Provide the [X, Y] coordinate of the cell's center where the given text is located.  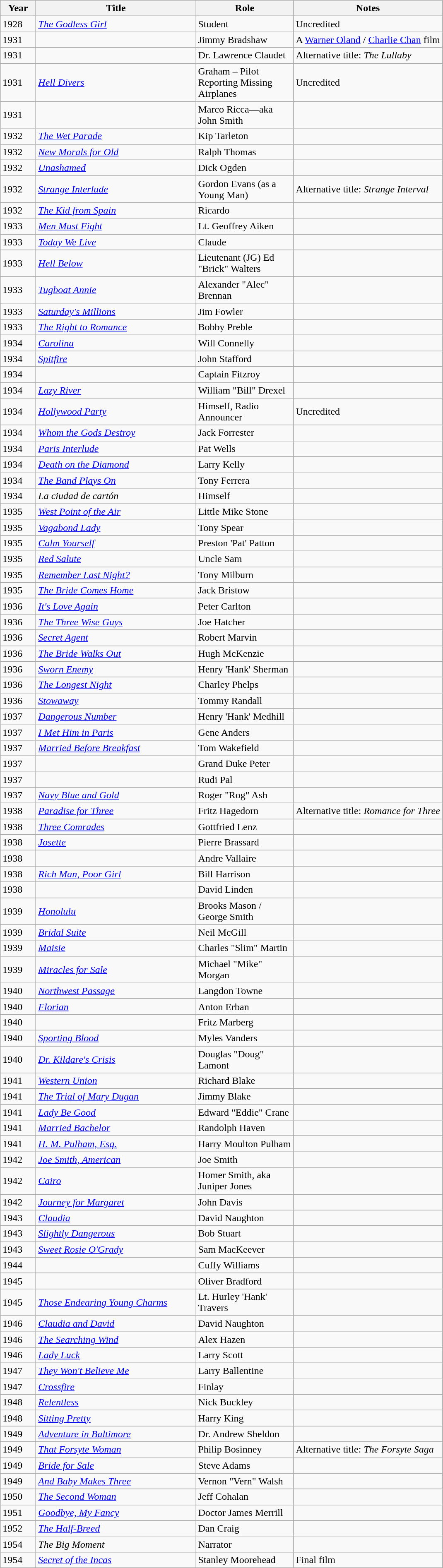
Stowaway [116, 701]
Claudia and David [116, 1323]
H. M. Pulham, Esq. [116, 1144]
Lazy River [116, 390]
Michael "Mike" Morgan [245, 969]
Hell Below [116, 263]
Student [245, 24]
Jimmy Bradshaw [245, 40]
Strange Interlude [116, 189]
Honolulu [116, 911]
Secret of the Incas [116, 1560]
Whom the Gods Destroy [116, 433]
The Half-Breed [116, 1528]
Anton Erban [245, 1006]
Tugboat Annie [116, 291]
Relentless [116, 1402]
Robert Marvin [245, 638]
Paradise for Three [116, 811]
Himself, Radio Announcer [245, 411]
Jimmy Blake [245, 1097]
The Searching Wind [116, 1340]
Bob Stuart [245, 1234]
Bobby Preble [245, 327]
Tony Ferrera [245, 480]
Miracles for Sale [116, 969]
Brooks Mason / George Smith [245, 911]
Hollywood Party [116, 411]
Steve Adams [245, 1465]
Three Comrades [116, 827]
The Godless Girl [116, 24]
Gottfried Lenz [245, 827]
Himself [245, 496]
Tommy Randall [245, 701]
And Baby Makes Three [116, 1481]
Doctor James Merrill [245, 1513]
Sworn Enemy [116, 669]
Josette [116, 843]
Men Must Fight [116, 226]
The Wet Parade [116, 136]
Alternative title: Romance for Three [368, 811]
Secret Agent [116, 638]
Myles Vanders [245, 1038]
Paris Interlude [116, 449]
Tony Milburn [245, 575]
The Bride Walks Out [116, 653]
1944 [18, 1265]
Claudia [116, 1218]
Jim Fowler [245, 312]
Larry Ballentine [245, 1371]
William "Bill" Drexel [245, 390]
Carolina [116, 343]
Claude [245, 242]
Oliver Bradford [245, 1281]
Year [18, 8]
Jack Bristow [245, 591]
Those Endearing Young Charms [116, 1302]
Douglas "Doug" Lamont [245, 1059]
Today We Live [116, 242]
Rich Man, Poor Girl [116, 874]
Dan Craig [245, 1528]
Joe Smith [245, 1160]
New Morals for Old [116, 152]
Vagabond Lady [116, 528]
Tony Spear [245, 528]
Richard Blake [245, 1081]
David Linden [245, 890]
The Second Woman [116, 1497]
Edward "Eddie" Crane [245, 1112]
Uncle Sam [245, 559]
Preston 'Pat' Patton [245, 543]
Will Connelly [245, 343]
Joe Smith, American [116, 1160]
Sam MacKeever [245, 1249]
Hell Divers [116, 82]
La ciudad de cartón [116, 496]
Sweet Rosie O'Grady [116, 1249]
Henry 'Hank' Medhill [245, 716]
1950 [18, 1497]
Marco Ricca—aka John Smith [245, 115]
The Bride Comes Home [116, 591]
1951 [18, 1513]
Role [245, 8]
Harry King [245, 1418]
Married Before Breakfast [116, 748]
Pat Wells [245, 449]
Fritz Hagedorn [245, 811]
Fritz Marberg [245, 1022]
Death on the Diamond [116, 464]
John Stafford [245, 359]
Jack Forrester [245, 433]
That Forsyte Woman [116, 1450]
Ralph Thomas [245, 152]
They Won't Believe Me [116, 1371]
Grand Duke Peter [245, 764]
Spitfire [116, 359]
Sitting Pretty [116, 1418]
The Longest Night [116, 685]
Stanley Moorehead [245, 1560]
Florian [116, 1006]
Charles "Slim" Martin [245, 948]
Charley Phelps [245, 685]
Red Salute [116, 559]
Dr. Andrew Sheldon [245, 1434]
Alex Hazen [245, 1340]
Andre Vallaire [245, 858]
It's Love Again [116, 606]
Calm Yourself [116, 543]
Alternative title: The Forsyte Saga [368, 1450]
Crossfire [116, 1387]
Peter Carlton [245, 606]
Notes [368, 8]
Vernon "Vern" Walsh [245, 1481]
Larry Kelly [245, 464]
Lt. Geoffrey Aiken [245, 226]
Northwest Passage [116, 991]
Little Mike Stone [245, 511]
West Point of the Air [116, 511]
Bride for Sale [116, 1465]
Slightly Dangerous [116, 1234]
Lady Luck [116, 1355]
The Kid from Spain [116, 210]
Gene Anders [245, 732]
Lady Be Good [116, 1112]
Rudi Pal [245, 779]
Alternative title: Strange Interval [368, 189]
John Davis [245, 1202]
Lt. Hurley 'Hank' Travers [245, 1302]
Joe Hatcher [245, 622]
Nick Buckley [245, 1402]
Final film [368, 1560]
Dick Ogden [245, 168]
1952 [18, 1528]
Dr. Kildare's Crisis [116, 1059]
Captain Fitzroy [245, 375]
The Trial of Mary Dugan [116, 1097]
Homer Smith, aka Juniper Jones [245, 1181]
Jeff Cohalan [245, 1497]
Narrator [245, 1544]
Finlay [245, 1387]
Sporting Blood [116, 1038]
Western Union [116, 1081]
Henry 'Hank' Sherman [245, 669]
Cuffy Williams [245, 1265]
The Band Plays On [116, 480]
Bill Harrison [245, 874]
Hugh McKenzie [245, 653]
Graham – Pilot Reporting Missing Airplanes [245, 82]
Dr. Lawrence Claudet [245, 55]
Randolph Haven [245, 1128]
A Warner Oland / Charlie Chan film [368, 40]
The Right to Romance [116, 327]
Dangerous Number [116, 716]
1928 [18, 24]
Alexander "Alec" Brennan [245, 291]
Langdon Towne [245, 991]
Roger "Rog" Ash [245, 795]
Ricardo [245, 210]
The Big Moment [116, 1544]
Kip Tarleton [245, 136]
Adventure in Baltimore [116, 1434]
Unashamed [116, 168]
Remember Last Night? [116, 575]
Tom Wakefield [245, 748]
Goodbye, My Fancy [116, 1513]
The Three Wise Guys [116, 622]
Lieutenant (JG) Ed "Brick" Walters [245, 263]
I Met Him in Paris [116, 732]
Bridal Suite [116, 932]
Pierre Brassard [245, 843]
Alternative title: The Lullaby [368, 55]
Title [116, 8]
Married Bachelor [116, 1128]
Philip Bosinney [245, 1450]
Neil McGill [245, 932]
Larry Scott [245, 1355]
Maisie [116, 948]
Cairo [116, 1181]
Journey for Margaret [116, 1202]
Harry Moulton Pulham [245, 1144]
Navy Blue and Gold [116, 795]
Gordon Evans (as a Young Man) [245, 189]
Saturday's Millions [116, 312]
